Pinpoint the cell where the given text exists, returning its (x, y) midpoint coordinate. 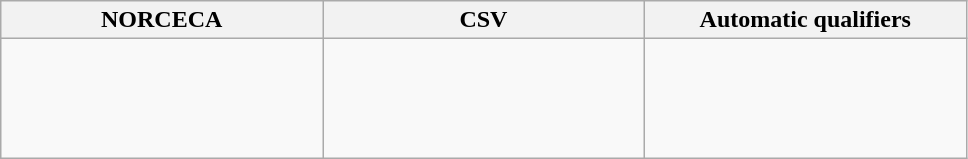
Automatic qualifiers (805, 20)
NORCECA (162, 20)
CSV (484, 20)
